Determine the [X, Y] coordinate at the center of the cell enclosing the given text.  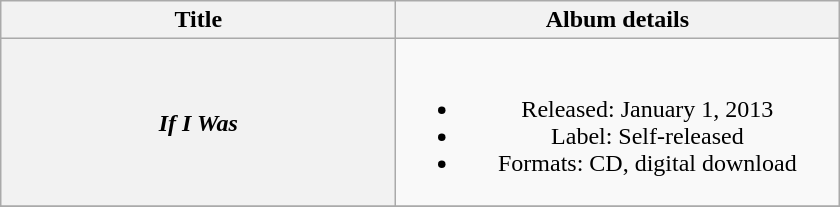
Released: January 1, 2013Label: Self-releasedFormats: CD, digital download [618, 122]
Title [198, 20]
If I Was [198, 122]
Album details [618, 20]
